Find where the given text appears and provide that cell's center as [x, y] coordinate. 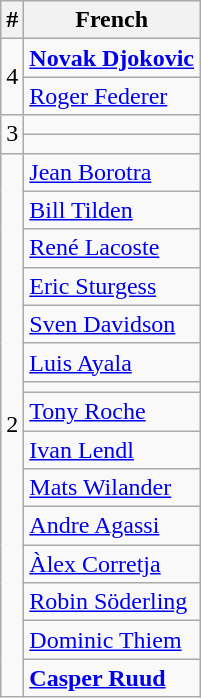
2 [12, 425]
French [112, 20]
3 [12, 134]
Ivan Lendl [112, 449]
René Lacoste [112, 248]
Dominic Thiem [112, 640]
Sven Davidson [112, 324]
Àlex Corretja [112, 564]
Luis Ayala [112, 362]
4 [12, 77]
Roger Federer [112, 96]
Robin Söderling [112, 602]
Tony Roche [112, 411]
Eric Sturgess [112, 286]
Bill Tilden [112, 210]
Jean Borotra [112, 172]
Andre Agassi [112, 526]
Mats Wilander [112, 488]
Novak Djokovic [112, 58]
Casper Ruud [112, 678]
# [12, 20]
